Determine the (x, y) coordinate at the center of the cell enclosing the given text.  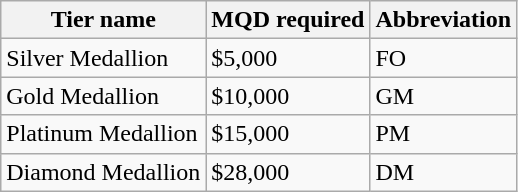
Silver Medallion (104, 58)
$28,000 (288, 172)
MQD required (288, 20)
PM (444, 134)
$10,000 (288, 96)
Platinum Medallion (104, 134)
GM (444, 96)
Gold Medallion (104, 96)
FO (444, 58)
DM (444, 172)
Abbreviation (444, 20)
$5,000 (288, 58)
Tier name (104, 20)
Diamond Medallion (104, 172)
$15,000 (288, 134)
